Pinpoint the cell where the given text exists, returning its [X, Y] midpoint coordinate. 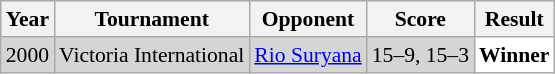
Score [420, 19]
15–9, 15–3 [420, 55]
Victoria International [152, 55]
Opponent [308, 19]
Tournament [152, 19]
Year [28, 19]
Winner [514, 55]
Result [514, 19]
2000 [28, 55]
Rio Suryana [308, 55]
